From the cell containing the given text, extract its center point as [X, Y] coordinate. 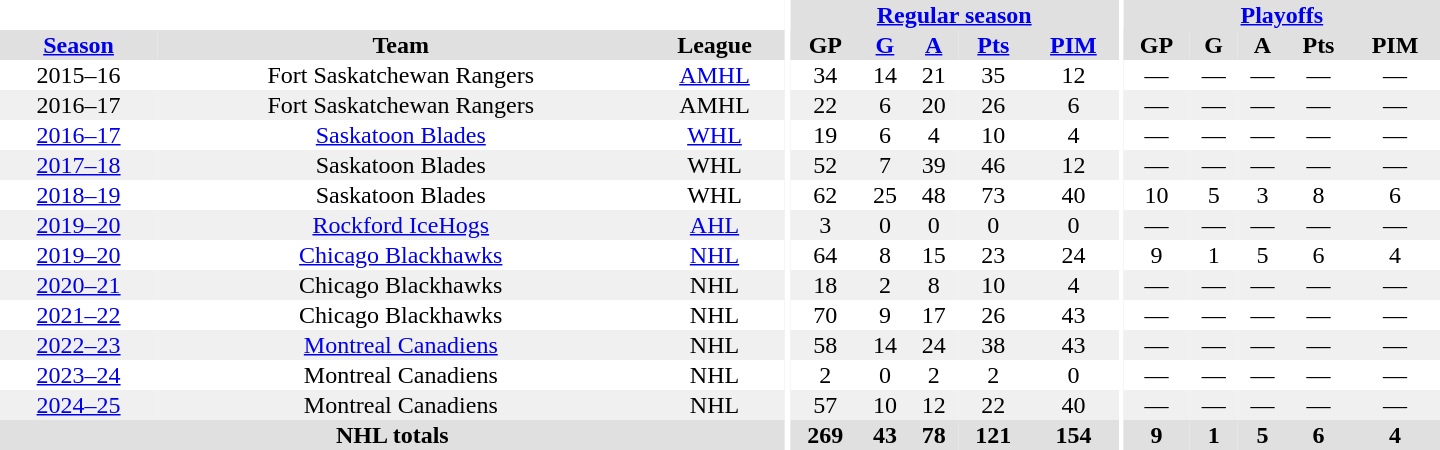
2015–16 [78, 75]
Team [400, 45]
39 [934, 165]
NHL totals [392, 435]
48 [934, 195]
18 [825, 285]
19 [825, 135]
League [714, 45]
64 [825, 255]
269 [825, 435]
73 [993, 195]
52 [825, 165]
78 [934, 435]
46 [993, 165]
AHL [714, 225]
2017–18 [78, 165]
38 [993, 345]
58 [825, 345]
35 [993, 75]
21 [934, 75]
Season [78, 45]
2022–23 [78, 345]
70 [825, 315]
Regular season [954, 15]
23 [993, 255]
20 [934, 105]
2024–25 [78, 405]
154 [1074, 435]
57 [825, 405]
25 [886, 195]
2020–21 [78, 285]
2018–19 [78, 195]
2021–22 [78, 315]
7 [886, 165]
Rockford IceHogs [400, 225]
17 [934, 315]
34 [825, 75]
15 [934, 255]
Playoffs [1282, 15]
2023–24 [78, 375]
121 [993, 435]
62 [825, 195]
